Pinpoint the cell where the given text exists, returning its [x, y] midpoint coordinate. 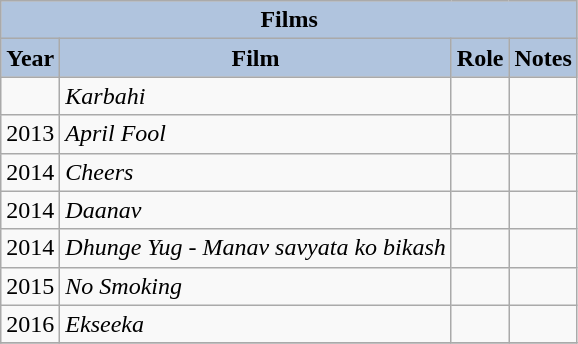
Cheers [256, 172]
Daanav [256, 210]
Role [480, 58]
Ekseeka [256, 324]
Karbahi [256, 96]
No Smoking [256, 286]
2016 [30, 324]
Notes [543, 58]
Dhunge Yug - Manav savyata ko bikash [256, 248]
Films [290, 20]
Year [30, 58]
2015 [30, 286]
Film [256, 58]
2013 [30, 134]
April Fool [256, 134]
